Determine the [x, y] coordinate at the center of the cell enclosing the given text.  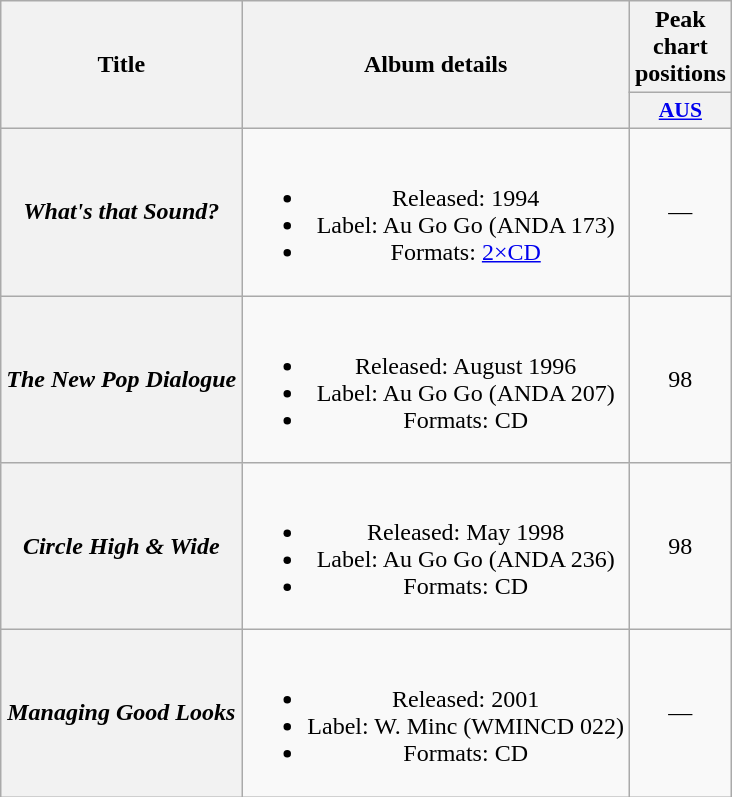
Title [122, 65]
The New Pop Dialogue [122, 380]
Peak chart positions [680, 47]
AUS [680, 111]
Released: 1994Label: Au Go Go (ANDA 173)Formats: 2×CD [436, 212]
Released: August 1996Label: Au Go Go (ANDA 207)Formats: CD [436, 380]
What's that Sound? [122, 212]
Circle High & Wide [122, 546]
Managing Good Looks [122, 714]
Album details [436, 65]
Released: May 1998Label: Au Go Go (ANDA 236)Formats: CD [436, 546]
Released: 2001Label: W. Minc (WMINCD 022)Formats: CD [436, 714]
